Pinpoint the cell where the given text exists, returning its [X, Y] midpoint coordinate. 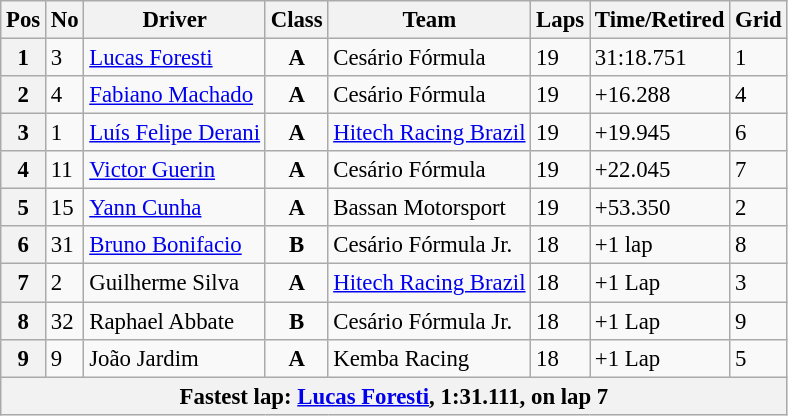
31 [65, 245]
Luís Felipe Derani [174, 133]
Kemba Racing [430, 358]
Raphael Abbate [174, 321]
31:18.751 [660, 58]
No [65, 20]
Yann Cunha [174, 208]
Driver [174, 20]
Bassan Motorsport [430, 208]
Laps [560, 20]
Pos [24, 20]
Fabiano Machado [174, 95]
Guilherme Silva [174, 283]
11 [65, 170]
+53.350 [660, 208]
+1 lap [660, 245]
Time/Retired [660, 20]
+22.045 [660, 170]
15 [65, 208]
João Jardim [174, 358]
32 [65, 321]
+19.945 [660, 133]
Victor Guerin [174, 170]
+16.288 [660, 95]
Fastest lap: Lucas Foresti, 1:31.111, on lap 7 [394, 396]
Team [430, 20]
Grid [758, 20]
Bruno Bonifacio [174, 245]
Class [296, 20]
Lucas Foresti [174, 58]
